Output the (x, y) coordinate of the center of the cell containing the given text.  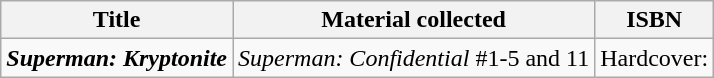
Hardcover: (654, 58)
Material collected (414, 20)
Superman: Confidential #1-5 and 11 (414, 58)
Title (117, 20)
Superman: Kryptonite (117, 58)
ISBN (654, 20)
